Output the (X, Y) coordinate of the center of the cell containing the given text.  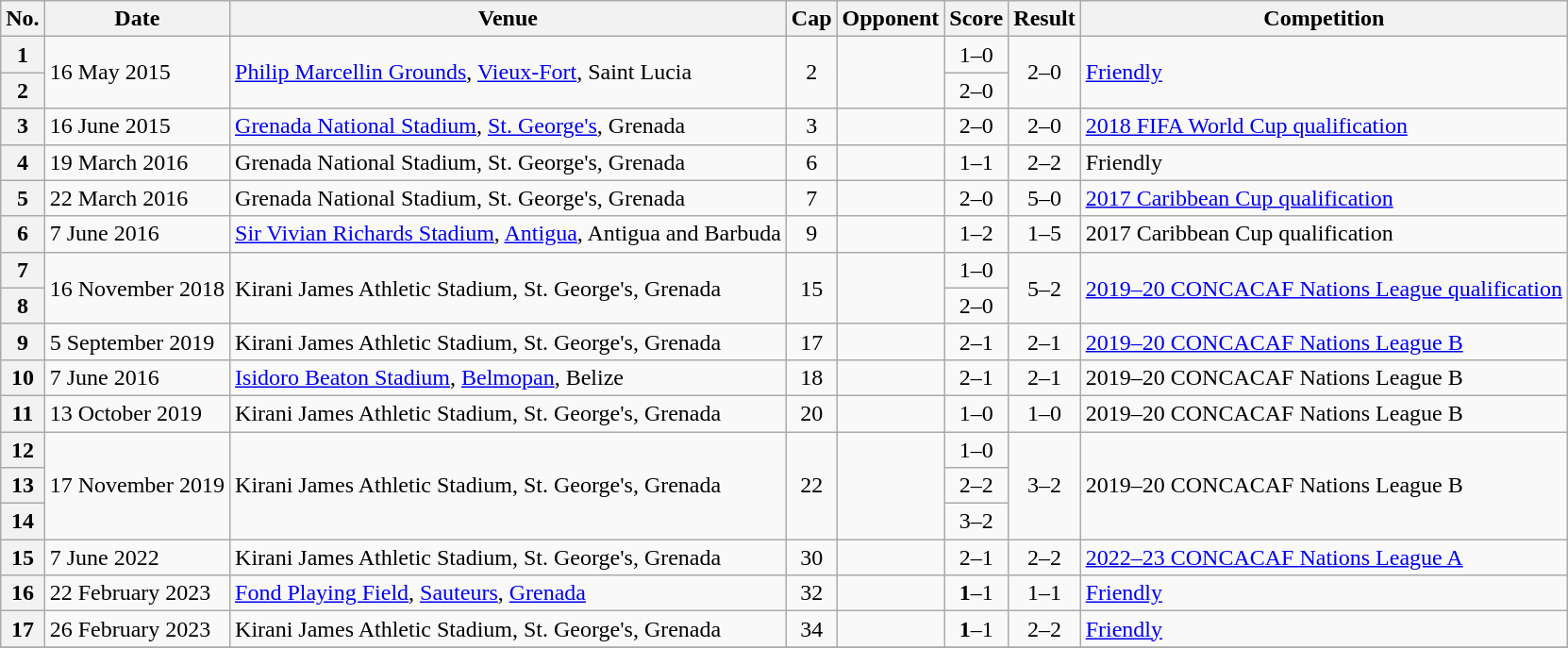
14 (23, 522)
Isidoro Beaton Stadium, Belmopan, Belize (509, 377)
5 (23, 198)
Opponent (891, 19)
30 (811, 557)
4 (23, 162)
26 February 2023 (137, 629)
13 (23, 486)
11 (23, 413)
Fond Playing Field, Sauteurs, Grenada (509, 593)
No. (23, 19)
Philip Marcellin Grounds, Vieux-Fort, Saint Lucia (509, 73)
20 (811, 413)
Score (976, 19)
Competition (1324, 19)
12 (23, 450)
13 October 2019 (137, 413)
Result (1044, 19)
18 (811, 377)
5–0 (1044, 198)
5–2 (1044, 288)
2019–20 CONCACAF Nations League qualification (1324, 288)
22 March 2016 (137, 198)
Sir Vivian Richards Stadium, Antigua, Antigua and Barbuda (509, 234)
Venue (509, 19)
19 March 2016 (137, 162)
22 (811, 486)
32 (811, 593)
2018 FIFA World Cup qualification (1324, 126)
16 June 2015 (137, 126)
16 (23, 593)
16 November 2018 (137, 288)
1–2 (976, 234)
Cap (811, 19)
Date (137, 19)
2022–23 CONCACAF Nations League A (1324, 557)
7 June 2022 (137, 557)
10 (23, 377)
5 September 2019 (137, 341)
34 (811, 629)
17 November 2019 (137, 486)
1 (23, 55)
22 February 2023 (137, 593)
16 May 2015 (137, 73)
1–5 (1044, 234)
8 (23, 306)
